Return the (x, y) coordinate for the center point of the cell that contains the specified text.  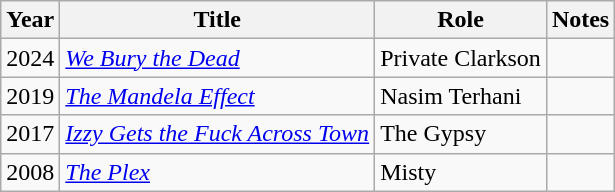
2024 (30, 58)
We Bury the Dead (218, 58)
The Mandela Effect (218, 96)
2008 (30, 172)
Title (218, 20)
The Gypsy (461, 134)
2019 (30, 96)
Izzy Gets the Fuck Across Town (218, 134)
The Plex (218, 172)
Year (30, 20)
2017 (30, 134)
Role (461, 20)
Private Clarkson (461, 58)
Notes (580, 20)
Misty (461, 172)
Nasim Terhani (461, 96)
